Pinpoint the cell where the given text exists, returning its (x, y) midpoint coordinate. 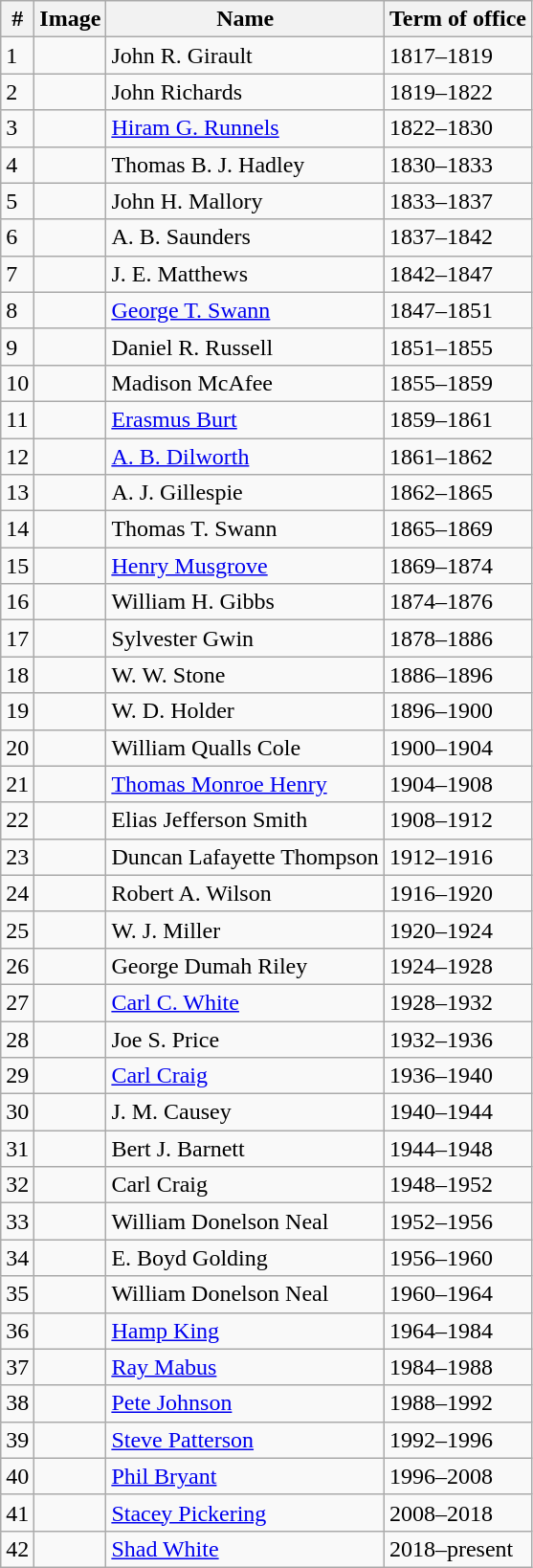
40 (17, 1476)
32 (17, 1185)
8 (17, 310)
2 (17, 92)
1862–1865 (457, 493)
W. W. Stone (245, 675)
1833–1837 (457, 201)
9 (17, 347)
13 (17, 493)
Daniel R. Russell (245, 347)
Joe S. Price (245, 1039)
19 (17, 711)
John H. Mallory (245, 201)
1817–1819 (457, 56)
38 (17, 1403)
26 (17, 966)
Phil Bryant (245, 1476)
25 (17, 930)
15 (17, 566)
1992–1996 (457, 1440)
17 (17, 638)
Carl C. White (245, 1002)
29 (17, 1076)
Term of office (457, 19)
1822–1830 (457, 128)
William H. Gibbs (245, 602)
Pete Johnson (245, 1403)
2008–2018 (457, 1512)
1960–1964 (457, 1294)
1855–1859 (457, 383)
20 (17, 748)
1928–1932 (457, 1002)
5 (17, 201)
27 (17, 1002)
1988–1992 (457, 1403)
1924–1928 (457, 966)
1916–1920 (457, 893)
A. J. Gillespie (245, 493)
7 (17, 274)
George Dumah Riley (245, 966)
39 (17, 1440)
W. J. Miller (245, 930)
14 (17, 529)
2018–present (457, 1549)
6 (17, 237)
1 (17, 56)
1904–1908 (457, 784)
1878–1886 (457, 638)
A. B. Saunders (245, 237)
1908–1912 (457, 820)
1912–1916 (457, 857)
3 (17, 128)
33 (17, 1221)
William Qualls Cole (245, 748)
1936–1940 (457, 1076)
George T. Swann (245, 310)
Name (245, 19)
1851–1855 (457, 347)
Madison McAfee (245, 383)
Stacey Pickering (245, 1512)
John Richards (245, 92)
# (17, 19)
1920–1924 (457, 930)
24 (17, 893)
A. B. Dilworth (245, 457)
1996–2008 (457, 1476)
1874–1876 (457, 602)
1984–1988 (457, 1367)
1952–1956 (457, 1221)
J. M. Causey (245, 1112)
42 (17, 1549)
Ray Mabus (245, 1367)
Thomas Monroe Henry (245, 784)
Bert J. Barnett (245, 1149)
21 (17, 784)
34 (17, 1258)
Duncan Lafayette Thompson (245, 857)
1865–1869 (457, 529)
12 (17, 457)
Thomas B. J. Hadley (245, 165)
1896–1900 (457, 711)
Shad White (245, 1549)
11 (17, 419)
1830–1833 (457, 165)
37 (17, 1367)
1932–1936 (457, 1039)
1900–1904 (457, 748)
1847–1851 (457, 310)
1948–1952 (457, 1185)
Erasmus Burt (245, 419)
Image (71, 19)
1819–1822 (457, 92)
1837–1842 (457, 237)
1861–1862 (457, 457)
1944–1948 (457, 1149)
Steve Patterson (245, 1440)
36 (17, 1331)
Thomas T. Swann (245, 529)
22 (17, 820)
18 (17, 675)
1964–1984 (457, 1331)
10 (17, 383)
Hiram G. Runnels (245, 128)
41 (17, 1512)
23 (17, 857)
30 (17, 1112)
Hamp King (245, 1331)
1859–1861 (457, 419)
John R. Girault (245, 56)
J. E. Matthews (245, 274)
31 (17, 1149)
Elias Jefferson Smith (245, 820)
Robert A. Wilson (245, 893)
28 (17, 1039)
1869–1874 (457, 566)
1886–1896 (457, 675)
Henry Musgrove (245, 566)
1940–1944 (457, 1112)
E. Boyd Golding (245, 1258)
16 (17, 602)
W. D. Holder (245, 711)
1842–1847 (457, 274)
1956–1960 (457, 1258)
Sylvester Gwin (245, 638)
4 (17, 165)
35 (17, 1294)
